Extract the (X, Y) coordinate from the center of the cell holding the provided text.  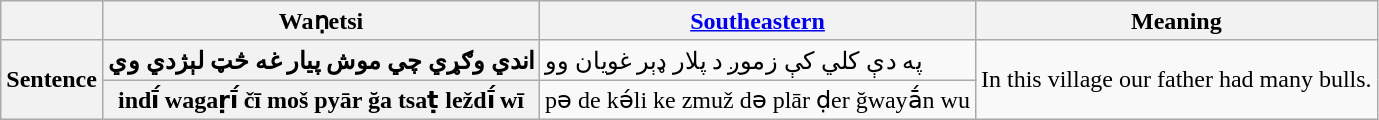
Waṇetsi (320, 21)
په دې کلي کې زموږ د پلار ډېر غويان وو (758, 60)
pə de kə́li ke zmuž də plār ḍer ğwayā́n wu (758, 100)
indī́ wagaṛī́ čī moš pyār ğa tsaṭ leždī́ wī (320, 100)
Southeastern (758, 21)
Meaning (1176, 21)
Sentence (52, 80)
In this village our father had many bulls. (1176, 80)
اندي وګړي چي موش پيار غه څټ لېژدي وي (320, 60)
